Extract the [x, y] coordinate from the center of the cell holding the provided text.  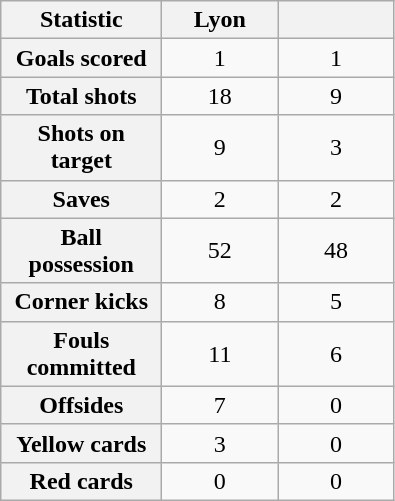
Shots on target [82, 148]
11 [220, 354]
Corner kicks [82, 302]
Ball possession [82, 250]
18 [220, 96]
52 [220, 250]
Statistic [82, 20]
Goals scored [82, 58]
6 [336, 354]
Yellow cards [82, 443]
Total shots [82, 96]
Offsides [82, 405]
8 [220, 302]
Lyon [220, 20]
5 [336, 302]
Saves [82, 199]
48 [336, 250]
Fouls committed [82, 354]
Red cards [82, 481]
7 [220, 405]
